Output the (x, y) coordinate of the center of the cell containing the given text.  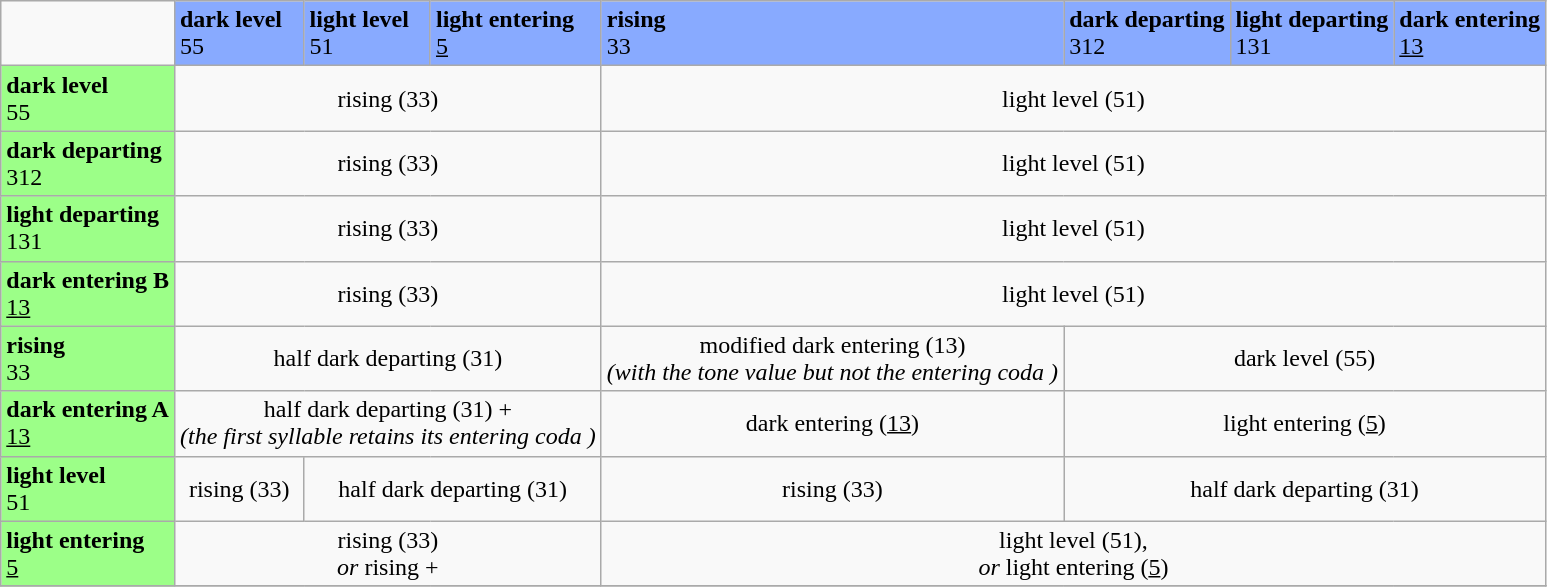
light level (51),or light entering (5) (1073, 554)
modified dark entering (13)(with the tone value but not the entering coda ) (832, 358)
half dark departing (31) + (the first syllable retains its entering coda ) (388, 424)
rising (33)or rising + (388, 554)
dark entering (13) (832, 424)
dark entering B13 (88, 294)
light entering (5) (1305, 424)
dark level (55) (1305, 358)
dark entering A13 (88, 424)
dark entering13 (1470, 34)
